Extract the [X, Y] coordinate from the center of the cell holding the provided text.  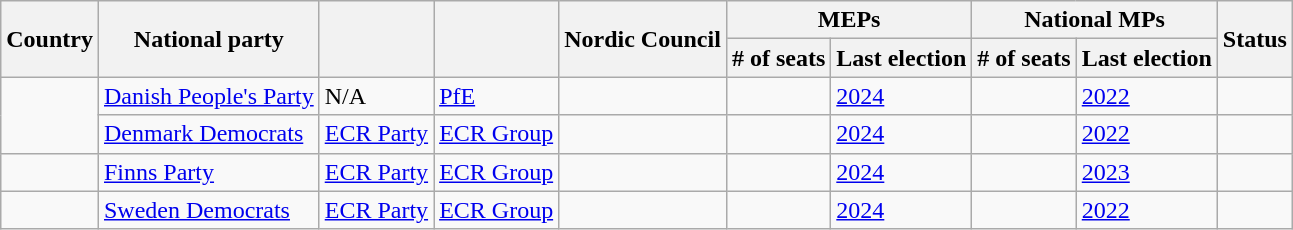
National MPs [1094, 20]
Sweden Democrats [208, 210]
MEPs [848, 20]
Denmark Democrats [208, 134]
2023 [1146, 172]
Danish People's Party [208, 96]
Finns Party [208, 172]
Nordic Council [643, 39]
National party [208, 39]
N/A [376, 96]
PfE [496, 96]
Status [1254, 39]
Country [50, 39]
